Identify which cell holds the provided text, then report its [X, Y] central coordinate. 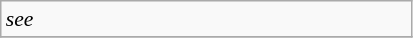
see [206, 19]
